For the text-containing cell, return its midpoint in (x, y) coordinate format. 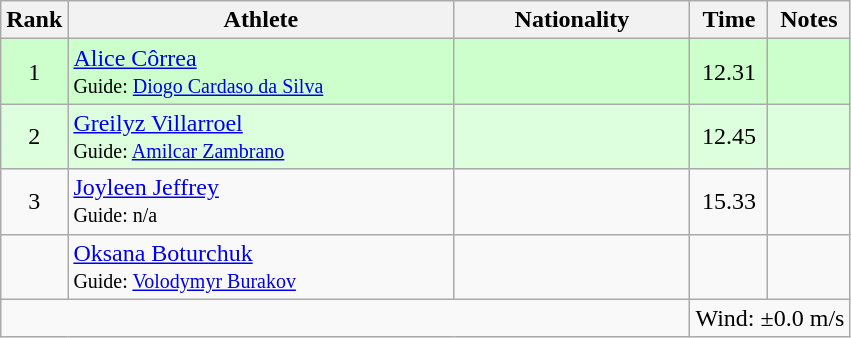
Athlete (261, 20)
Time (729, 20)
2 (34, 136)
3 (34, 202)
Joyleen JeffreyGuide: n/a (261, 202)
Notes (809, 20)
12.31 (729, 72)
Rank (34, 20)
1 (34, 72)
Nationality (572, 20)
Oksana BoturchukGuide: Volodymyr Burakov (261, 266)
Wind: ±0.0 m/s (770, 318)
Greilyz VillarroelGuide: Amilcar Zambrano (261, 136)
12.45 (729, 136)
15.33 (729, 202)
Alice CôrreaGuide: Diogo Cardaso da Silva (261, 72)
